Pinpoint the cell where the given text exists, returning its [x, y] midpoint coordinate. 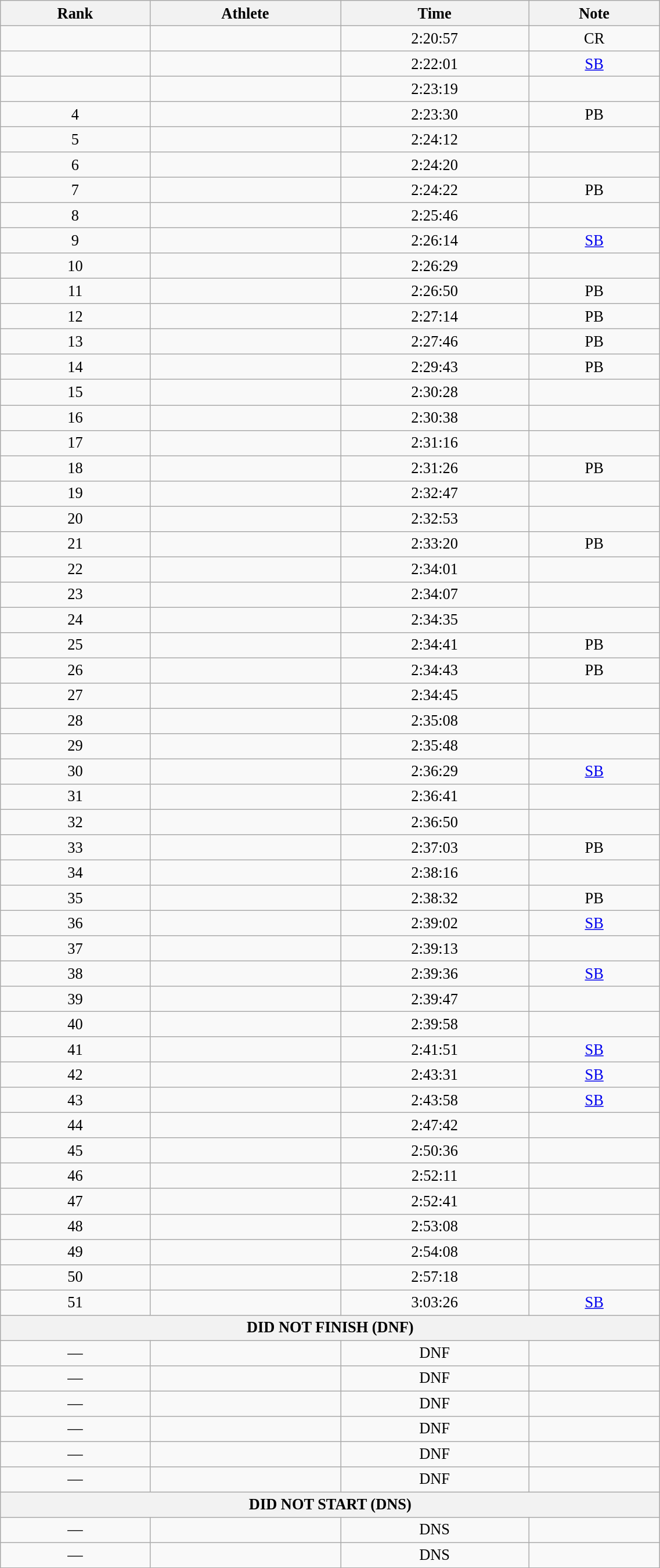
2:26:14 [435, 240]
26 [75, 671]
2:34:41 [435, 645]
47 [75, 1201]
23 [75, 594]
2:39:02 [435, 923]
2:31:16 [435, 443]
2:22:01 [435, 63]
27 [75, 695]
30 [75, 772]
34 [75, 873]
2:34:35 [435, 619]
2:36:41 [435, 796]
2:30:38 [435, 417]
2:36:50 [435, 822]
2:41:51 [435, 1050]
2:53:08 [435, 1227]
2:33:20 [435, 544]
2:35:08 [435, 721]
50 [75, 1277]
33 [75, 847]
28 [75, 721]
45 [75, 1151]
48 [75, 1227]
2:52:41 [435, 1201]
24 [75, 619]
2:36:29 [435, 772]
2:24:20 [435, 165]
12 [75, 316]
2:34:07 [435, 594]
10 [75, 266]
15 [75, 392]
13 [75, 341]
2:39:13 [435, 949]
8 [75, 215]
25 [75, 645]
41 [75, 1050]
Note [594, 13]
2:29:43 [435, 367]
2:32:53 [435, 518]
4 [75, 114]
40 [75, 1024]
2:39:58 [435, 1024]
49 [75, 1252]
2:24:22 [435, 190]
37 [75, 949]
2:25:46 [435, 215]
39 [75, 999]
2:26:29 [435, 266]
2:39:36 [435, 974]
2:50:36 [435, 1151]
Rank [75, 13]
DID NOT START (DNS) [330, 1505]
2:37:03 [435, 847]
2:34:45 [435, 695]
2:52:11 [435, 1176]
DID NOT FINISH (DNF) [330, 1328]
7 [75, 190]
2:23:30 [435, 114]
14 [75, 367]
9 [75, 240]
2:27:46 [435, 341]
32 [75, 822]
2:31:26 [435, 468]
CR [594, 38]
36 [75, 923]
16 [75, 417]
44 [75, 1125]
2:35:48 [435, 746]
19 [75, 493]
2:39:47 [435, 999]
35 [75, 897]
21 [75, 544]
18 [75, 468]
5 [75, 139]
2:43:31 [435, 1075]
46 [75, 1176]
3:03:26 [435, 1302]
2:54:08 [435, 1252]
Time [435, 13]
43 [75, 1100]
38 [75, 974]
2:23:19 [435, 89]
22 [75, 569]
42 [75, 1075]
2:26:50 [435, 291]
2:30:28 [435, 392]
2:24:12 [435, 139]
11 [75, 291]
2:38:16 [435, 873]
2:38:32 [435, 897]
2:32:47 [435, 493]
2:43:58 [435, 1100]
31 [75, 796]
2:34:43 [435, 671]
51 [75, 1302]
20 [75, 518]
6 [75, 165]
2:34:01 [435, 569]
17 [75, 443]
2:27:14 [435, 316]
2:47:42 [435, 1125]
2:57:18 [435, 1277]
2:20:57 [435, 38]
Athlete [245, 13]
29 [75, 746]
